For the text-containing cell, return its midpoint in [X, Y] coordinate format. 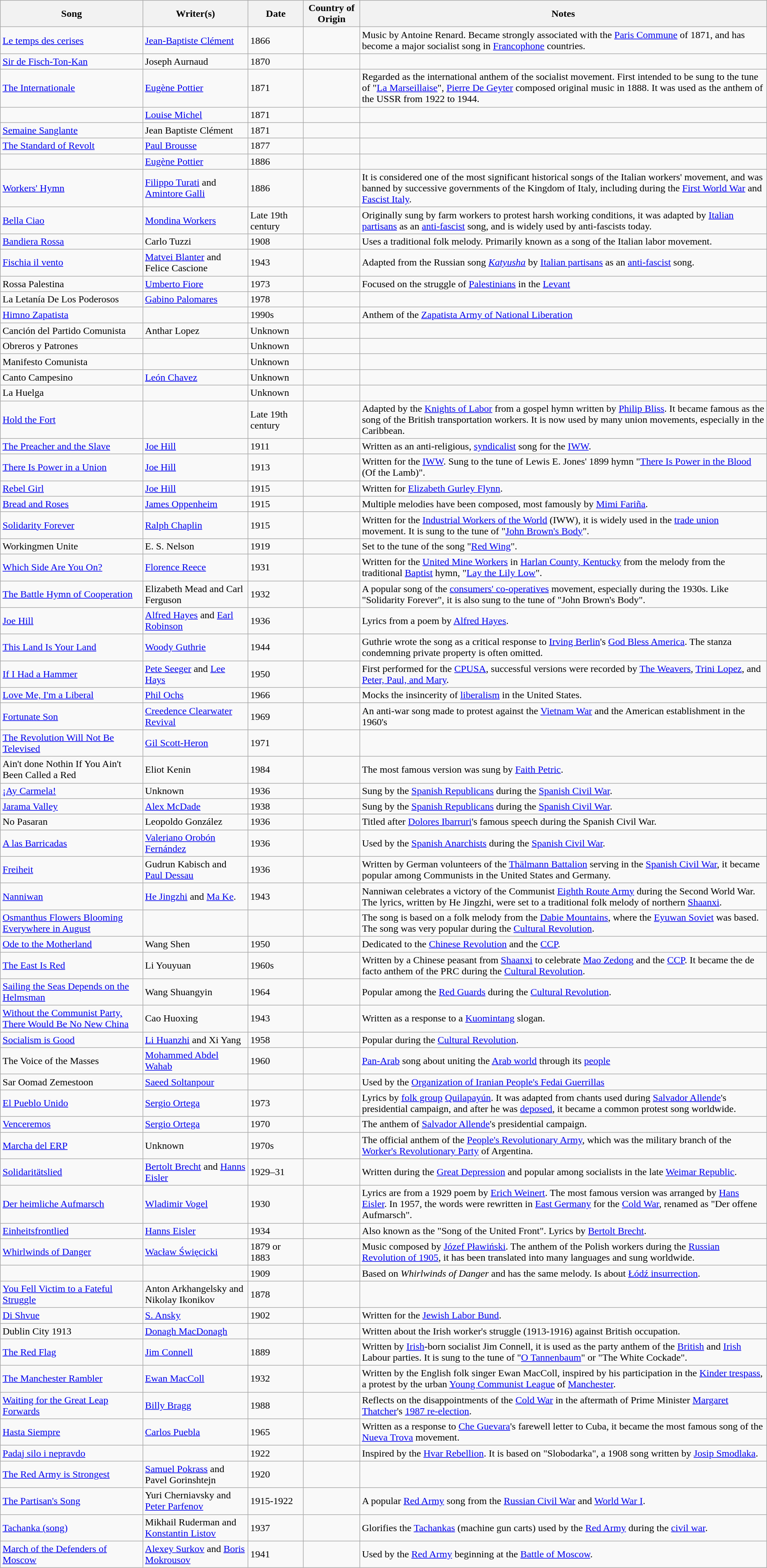
Workingmen Unite [72, 546]
Li Youyuan [196, 965]
Workers' Hymn [72, 188]
Obreros y Patrones [72, 346]
Tachanka (song) [72, 1527]
Mohammed Abdel Wahab [196, 1061]
1969 [275, 716]
1990s [275, 315]
Date [275, 14]
Waiting for the Great Leap Forwards [72, 1405]
Written during the Great Depression and popular among socialists in the late Weimar Republic. [563, 1172]
Mikhail Ruderman and Konstantin Listov [196, 1527]
Eliot Kenin [196, 769]
Alfred Hayes and Earl Robinson [196, 621]
Written about the Irish worker's struggle (1913-1916) against British occupation. [563, 1331]
Dedicated to the Chinese Revolution and the CCP. [563, 944]
1878 [275, 1294]
Matvei Blanter and Felice Cascione [196, 262]
1913 [275, 467]
Joseph Aurnaud [196, 61]
Written as a response to a Kuomintang slogan. [563, 1019]
Billy Bragg [196, 1405]
Set to the tune of the song "Red Wing". [563, 546]
Di Shvue [72, 1315]
The Revolution Will Not Be Televised [72, 743]
1965 [275, 1432]
Without the Communist Party, There Would Be No New China [72, 1019]
Also known as the "Song of the United Front". Lyrics by Bertolt Brecht. [563, 1231]
A popular Red Army song from the Russian Civil War and World War I. [563, 1501]
Yuri Cherniavsky and Peter Parfenov [196, 1501]
Adapted from the Russian song Katyusha by Italian partisans as an anti-fascist song. [563, 262]
There Is Power in a Union [72, 467]
Fischia il vento [72, 262]
Hanns Eisler [196, 1231]
1964 [275, 992]
Hasta Siempre [72, 1432]
Uses a traditional folk melody. Primarily known as a song of the Italian labor movement. [563, 241]
Lyrics from a poem by Alfred Hayes. [563, 621]
The Red Flag [72, 1352]
Written for the Industrial Workers of the World (IWW), it is widely used in the trade union movement. It is sung to the tune of "John Brown's Body". [563, 525]
An anti-war song made to protest against the Vietnam War and the American establishment in the 1960's [563, 716]
He Jingzhi and Ma Ke. [196, 896]
The Red Army is Strongest [72, 1474]
1966 [275, 695]
1931 [275, 567]
First performed for the CPUSA, successful versions were recorded by The Weavers, Trini Lopez, and Peter, Paul, and Mary. [563, 674]
1915-1922 [275, 1501]
1877 [275, 146]
Bella Ciao [72, 220]
Padaj silo i nepravdo [72, 1453]
León Chavez [196, 377]
Louise Michel [196, 115]
Written as an anti-religious, syndicalist song for the IWW. [563, 446]
Bertolt Brecht and Hanns Eisler [196, 1172]
Wang Shen [196, 944]
Jean Baptiste Clément [196, 130]
1941 [275, 1554]
Creedence Clearwater Revival [196, 716]
Gil Scott-Heron [196, 743]
Sir de Fisch-Ton-Kan [72, 61]
Anthar Lopez [196, 331]
Einheitsfrontlied [72, 1231]
The Voice of the Masses [72, 1061]
El Pueblo Unido [72, 1103]
Used by the Red Army beginning at the Battle of Moscow. [563, 1554]
The Preacher and the Slave [72, 446]
Sailing the Seas Depends on the Helmsman [72, 992]
1911 [275, 446]
Song [72, 14]
Hold the Fort [72, 420]
Canto Campesino [72, 377]
Der heimliche Aufmarsch [72, 1204]
1934 [275, 1231]
Sar Oomad Zemestoon [72, 1082]
1909 [275, 1273]
Inspired by the Hvar Rebellion. It is based on "Slobodarka", a 1908 song written by Josip Smodlaka. [563, 1453]
Love Me, I'm a Liberal [72, 695]
Freiheit [72, 869]
Bread and Roses [72, 504]
Semaine Sanglante [72, 130]
The Battle Hymn of Cooperation [72, 594]
Carlos Puebla [196, 1432]
Gudrun Kabisch and Paul Dessau [196, 869]
1922 [275, 1453]
Mondina Workers [196, 220]
E. S. Nelson [196, 546]
Pete Seeger and Lee Hays [196, 674]
Carlo Tuzzi [196, 241]
1978 [275, 300]
¡Ay Carmela! [72, 791]
Based on Whirlwinds of Danger and has the same melody. Is about Łódź insurrection. [563, 1273]
1960 [275, 1061]
S. Ansky [196, 1315]
1937 [275, 1527]
Titled after Dolores Ibarruri's famous speech during the Spanish Civil War. [563, 822]
Jim Connell [196, 1352]
1879 or 1883 [275, 1252]
Donagh MacDonagh [196, 1331]
Focused on the struggle of Palestinians in the Levant [563, 284]
Le temps des cerises [72, 40]
Manifesto Comunista [72, 362]
The Standard of Revolt [72, 146]
The Partisan's Song [72, 1501]
Leopoldo González [196, 822]
Himno Zapatista [72, 315]
Guthrie wrote the song as a critical response to Irving Berlin's God Bless America. The stanza condemning private property is often omitted. [563, 647]
Dublin City 1913 [72, 1331]
Alex McDade [196, 806]
This Land Is Your Land [72, 647]
Music by Antoine Renard. Became strongly associated with the Paris Commune of 1871, and has become a major socialist song in Francophone countries. [563, 40]
Saeed Soltanpour [196, 1082]
Glorifies the Tachankas (machine gun carts) used by the Red Army during the civil war. [563, 1527]
The official anthem of the People's Revolutionary Army, which was the military branch of the Worker's Revolutionary Party of Argentina. [563, 1146]
Paul Brousse [196, 146]
1929–31 [275, 1172]
Filippo Turati and Amintore Galli [196, 188]
1970 [275, 1124]
Reflects on the disappointments of the Cold War in the aftermath of Prime Minister Margaret Thatcher's 1987 re-election. [563, 1405]
Pan-Arab song about uniting the Arab world through its people [563, 1061]
Solidaritätslied [72, 1172]
Mocks the insincerity of liberalism in the United States. [563, 695]
Osmanthus Flowers Blooming Everywhere in August [72, 923]
Written for the United Mine Workers in Harlan County, Kentucky from the melody from the traditional Baptist hymn, "Lay the Lily Low". [563, 567]
Used by the Organization of Iranian People's Fedai Guerrillas [563, 1082]
1988 [275, 1405]
The East Is Red [72, 965]
Wang Shuangyin [196, 992]
Whirlwinds of Danger [72, 1252]
1866 [275, 40]
No Pasaran [72, 822]
Canción del Partido Comunista [72, 331]
The Internationale [72, 88]
Bandiera Rossa [72, 241]
Country of Origin [332, 14]
1958 [275, 1040]
Valeriano Orobón Fernández [196, 843]
1908 [275, 241]
1889 [275, 1352]
Written as a response to Che Guevara's farewell letter to Cuba, it became the most famous song of the Nueva Trova movement. [563, 1432]
1971 [275, 743]
Used by the Spanish Anarchists during the Spanish Civil War. [563, 843]
Venceremos [72, 1124]
The anthem of Salvador Allende's presidential campaign. [563, 1124]
Notes [563, 14]
Phil Ochs [196, 695]
1870 [275, 61]
Writer(s) [196, 14]
La Letanía De Los Poderosos [72, 300]
Florence Reece [196, 567]
Alexey Surkov and Boris Mokrousov [196, 1554]
Anton Arkhangelsky and Nikolay Ikonikov [196, 1294]
Ralph Chaplin [196, 525]
1930 [275, 1204]
Multiple melodies have been composed, most famously by Mimi Fariña. [563, 504]
Which Side Are You On? [72, 567]
1960s [275, 965]
Rebel Girl [72, 488]
Written for the Jewish Labor Bund. [563, 1315]
Li Huanzhi and Xi Yang [196, 1040]
The Manchester Rambler [72, 1379]
1984 [275, 769]
Solidarity Forever [72, 525]
Elizabeth Mead and Carl Ferguson [196, 594]
Marcha del ERP [72, 1146]
Ode to the Motherland [72, 944]
Samuel Pokrass and Pavel Gorinshtejn [196, 1474]
If I Had a Hammer [72, 674]
A las Barricadas [72, 843]
Popular during the Cultural Revolution. [563, 1040]
Written for Elizabeth Gurley Flynn. [563, 488]
1919 [275, 546]
Umberto Fiore [196, 284]
1902 [275, 1315]
Anthem of the Zapatista Army of National Liberation [563, 315]
Gabino Palomares [196, 300]
The most famous version was sung by Faith Petric. [563, 769]
Wacław Święcicki [196, 1252]
Rossa Palestina [72, 284]
Socialism is Good [72, 1040]
Woody Guthrie [196, 647]
La Huelga [72, 393]
1938 [275, 806]
James Oppenheim [196, 504]
Popular among the Red Guards during the Cultural Revolution. [563, 992]
March of the Defenders of Moscow [72, 1554]
Ewan MacColl [196, 1379]
1920 [275, 1474]
Written for the IWW. Sung to the tune of Lewis E. Jones' 1899 hymn "There Is Power in the Blood (Of the Lamb)". [563, 467]
Wladimir Vogel [196, 1204]
Fortunate Son [72, 716]
1970s [275, 1146]
Cao Huoxing [196, 1019]
Jean-Baptiste Clément [196, 40]
1944 [275, 647]
Ain't done Nothin If You Ain't Been Called a Red [72, 769]
Jarama Valley [72, 806]
Nanniwan [72, 896]
You Fell Victim to a Fateful Struggle [72, 1294]
